From the cell containing the given text, extract its center point as (X, Y) coordinate. 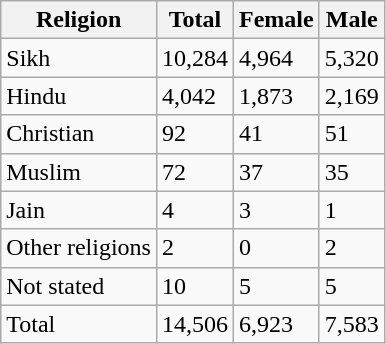
0 (277, 248)
1 (352, 210)
Not stated (79, 286)
Religion (79, 20)
1,873 (277, 96)
Christian (79, 134)
Other religions (79, 248)
5,320 (352, 58)
4 (194, 210)
Jain (79, 210)
2,169 (352, 96)
35 (352, 172)
92 (194, 134)
Female (277, 20)
41 (277, 134)
6,923 (277, 324)
4,042 (194, 96)
37 (277, 172)
10 (194, 286)
Male (352, 20)
7,583 (352, 324)
10,284 (194, 58)
51 (352, 134)
14,506 (194, 324)
Sikh (79, 58)
3 (277, 210)
72 (194, 172)
Hindu (79, 96)
Muslim (79, 172)
4,964 (277, 58)
